For the text-containing cell, return its midpoint in (X, Y) coordinate format. 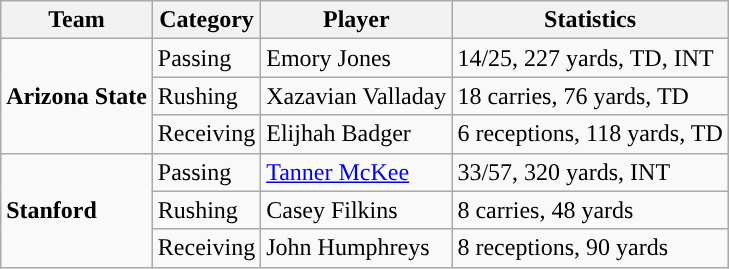
Tanner McKee (356, 172)
John Humphreys (356, 248)
18 carries, 76 yards, TD (590, 96)
Elijhah Badger (356, 134)
8 carries, 48 yards (590, 210)
Statistics (590, 20)
Player (356, 20)
Emory Jones (356, 58)
Arizona State (77, 96)
14/25, 227 yards, TD, INT (590, 58)
6 receptions, 118 yards, TD (590, 134)
Casey Filkins (356, 210)
Category (206, 20)
Xazavian Valladay (356, 96)
Stanford (77, 210)
Team (77, 20)
33/57, 320 yards, INT (590, 172)
8 receptions, 90 yards (590, 248)
